Pinpoint the cell where the given text exists, returning its (x, y) midpoint coordinate. 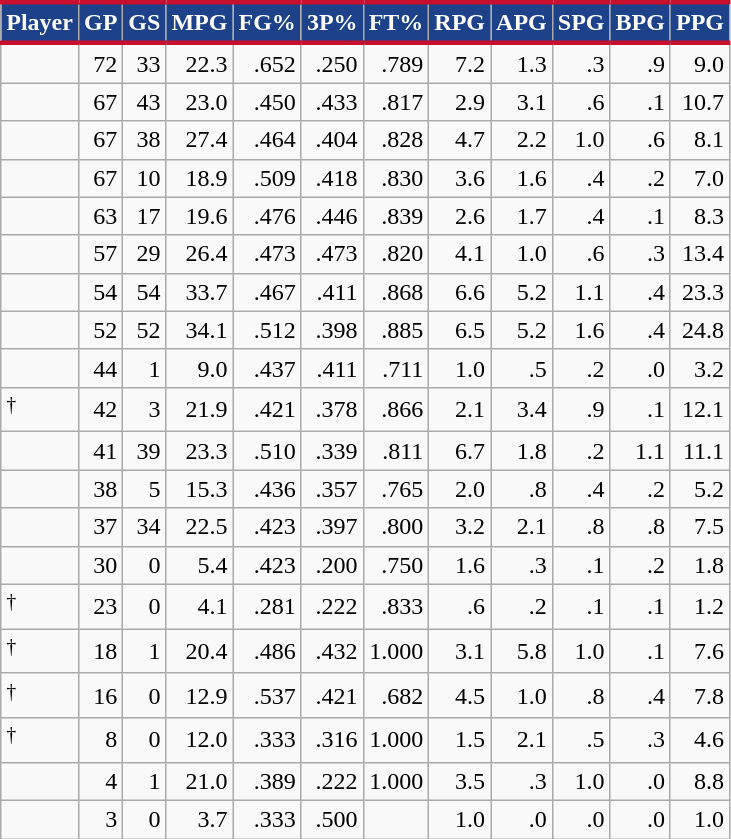
23 (100, 606)
19.6 (200, 216)
2.6 (460, 216)
3.7 (200, 819)
4.5 (460, 696)
29 (144, 254)
FT% (396, 22)
.446 (332, 216)
.509 (267, 178)
44 (100, 368)
4.6 (700, 740)
.464 (267, 140)
7.5 (700, 527)
2.0 (460, 489)
27.4 (200, 140)
3.4 (522, 410)
3.6 (460, 178)
3.5 (460, 781)
18.9 (200, 178)
10 (144, 178)
.436 (267, 489)
.765 (396, 489)
.800 (396, 527)
.357 (332, 489)
7.0 (700, 178)
1.5 (460, 740)
12.0 (200, 740)
8 (100, 740)
21.9 (200, 410)
.866 (396, 410)
63 (100, 216)
.830 (396, 178)
1.3 (522, 63)
.467 (267, 292)
21.0 (200, 781)
7.8 (700, 696)
.404 (332, 140)
33 (144, 63)
12.1 (700, 410)
APG (522, 22)
2.9 (460, 102)
.839 (396, 216)
.398 (332, 330)
5.4 (200, 565)
3P% (332, 22)
.711 (396, 368)
.486 (267, 652)
GP (100, 22)
.200 (332, 565)
FG% (267, 22)
43 (144, 102)
1.7 (522, 216)
7.2 (460, 63)
Player (40, 22)
.500 (332, 819)
13.4 (700, 254)
.437 (267, 368)
.418 (332, 178)
.316 (332, 740)
.868 (396, 292)
15.3 (200, 489)
20.4 (200, 652)
.750 (396, 565)
RPG (460, 22)
23.0 (200, 102)
PPG (700, 22)
26.4 (200, 254)
30 (100, 565)
.820 (396, 254)
BPG (640, 22)
33.7 (200, 292)
.833 (396, 606)
8.1 (700, 140)
22.5 (200, 527)
8.3 (700, 216)
.389 (267, 781)
.433 (332, 102)
.250 (332, 63)
57 (100, 254)
SPG (581, 22)
34.1 (200, 330)
6.7 (460, 451)
10.7 (700, 102)
.397 (332, 527)
16 (100, 696)
17 (144, 216)
8.8 (700, 781)
72 (100, 63)
.789 (396, 63)
4 (100, 781)
37 (100, 527)
.476 (267, 216)
18 (100, 652)
.652 (267, 63)
12.9 (200, 696)
.817 (396, 102)
39 (144, 451)
.339 (332, 451)
.510 (267, 451)
41 (100, 451)
1.2 (700, 606)
2.2 (522, 140)
.512 (267, 330)
.811 (396, 451)
MPG (200, 22)
.432 (332, 652)
6.6 (460, 292)
34 (144, 527)
24.8 (700, 330)
11.1 (700, 451)
7.6 (700, 652)
.450 (267, 102)
.281 (267, 606)
.537 (267, 696)
4.7 (460, 140)
GS (144, 22)
.378 (332, 410)
.828 (396, 140)
.885 (396, 330)
22.3 (200, 63)
5.8 (522, 652)
42 (100, 410)
6.5 (460, 330)
.682 (396, 696)
5 (144, 489)
